Extract the (x, y) coordinate from the center of the cell holding the provided text.  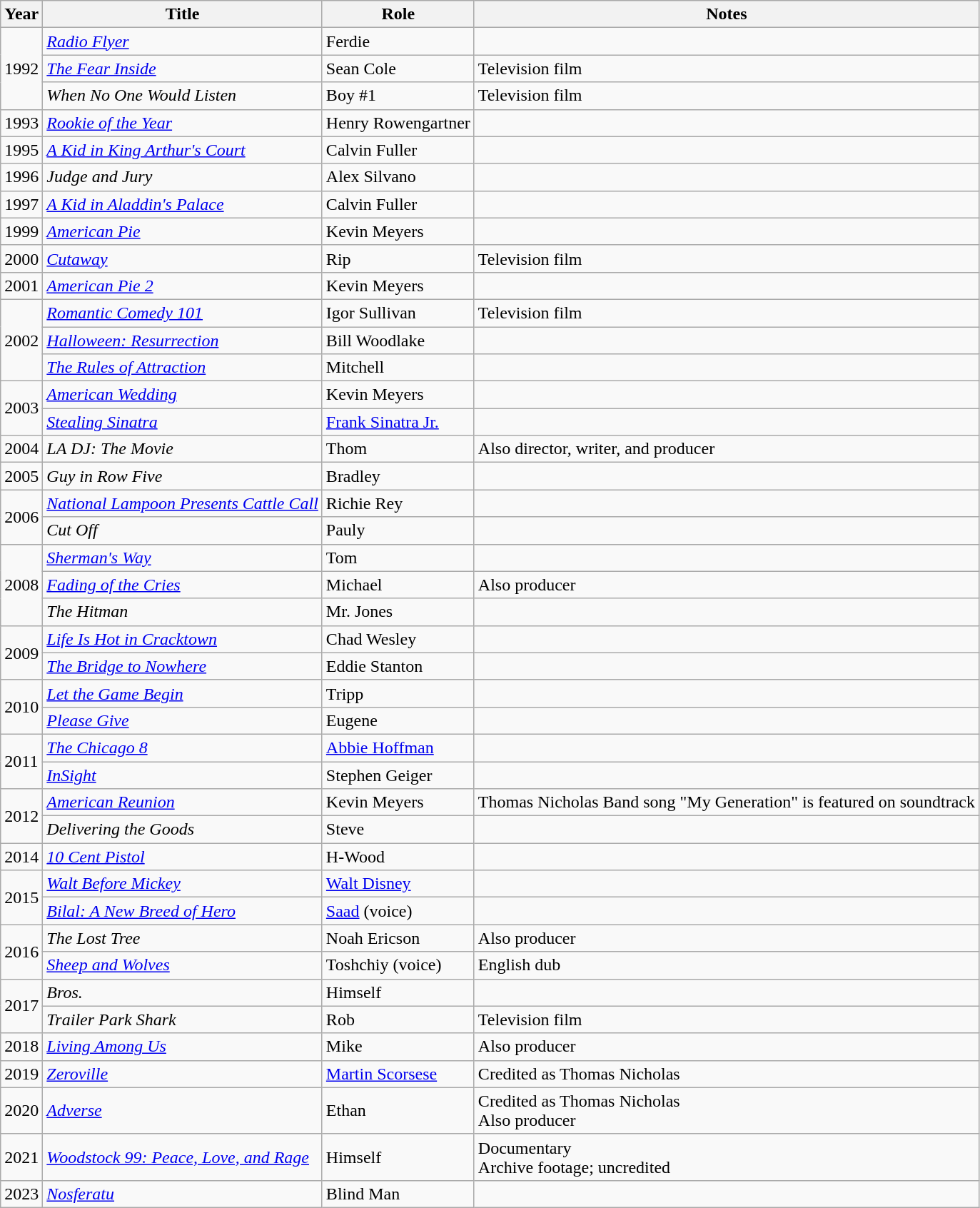
2009 (21, 653)
Mr. Jones (398, 612)
Cutaway (183, 258)
Mike (398, 1047)
Life Is Hot in Cracktown (183, 639)
Also director, writer, and producer (727, 449)
Pauly (398, 530)
2004 (21, 449)
Zeroville (183, 1074)
2021 (21, 1157)
Credited as Thomas NicholasAlso producer (727, 1111)
2020 (21, 1111)
Eugene (398, 720)
1995 (21, 150)
Steve (398, 830)
Trailer Park Shark (183, 1020)
2016 (21, 952)
Boy #1 (398, 96)
American Wedding (183, 395)
2010 (21, 707)
2003 (21, 408)
2002 (21, 340)
Year (21, 14)
Thom (398, 449)
American Pie (183, 231)
Sean Cole (398, 69)
2006 (21, 517)
1993 (21, 123)
Delivering the Goods (183, 830)
Tripp (398, 693)
DocumentaryArchive footage; uncredited (727, 1157)
Judge and Jury (183, 177)
Blind Man (398, 1194)
Toshchiy (voice) (398, 965)
2014 (21, 857)
Michael (398, 585)
2011 (21, 761)
The Bridge to Nowhere (183, 666)
Halloween: Resurrection (183, 341)
Stephen Geiger (398, 775)
Alex Silvano (398, 177)
Fading of the Cries (183, 585)
LA DJ: The Movie (183, 449)
Rip (398, 258)
10 Cent Pistol (183, 857)
Rookie of the Year (183, 123)
The Chicago 8 (183, 748)
National Lampoon Presents Cattle Call (183, 503)
Bilal: A New Breed of Hero (183, 911)
1992 (21, 69)
Ethan (398, 1111)
Frank Sinatra Jr. (398, 422)
The Rules of Attraction (183, 368)
2015 (21, 897)
2023 (21, 1194)
Henry Rowengartner (398, 123)
Rob (398, 1020)
1996 (21, 177)
Role (398, 14)
2017 (21, 1006)
Walt Before Mickey (183, 884)
Abbie Hoffman (398, 748)
2019 (21, 1074)
Igor Sullivan (398, 313)
Please Give (183, 720)
Mitchell (398, 368)
InSight (183, 775)
Radio Flyer (183, 41)
The Hitman (183, 612)
Martin Scorsese (398, 1074)
Sheep and Wolves (183, 965)
Bros. (183, 992)
Nosferatu (183, 1194)
Thomas Nicholas Band song "My Generation" is featured on soundtrack (727, 802)
2005 (21, 476)
Walt Disney (398, 884)
Ferdie (398, 41)
1997 (21, 204)
Eddie Stanton (398, 666)
Guy in Row Five (183, 476)
Saad (voice) (398, 911)
Chad Wesley (398, 639)
Stealing Sinatra (183, 422)
1999 (21, 231)
Bill Woodlake (398, 341)
Bradley (398, 476)
2012 (21, 816)
A Kid in King Arthur's Court (183, 150)
When No One Would Listen (183, 96)
Notes (727, 14)
Cut Off (183, 530)
Noah Ericson (398, 938)
Romantic Comedy 101 (183, 313)
Tom (398, 558)
2008 (21, 585)
The Lost Tree (183, 938)
Adverse (183, 1111)
Let the Game Begin (183, 693)
English dub (727, 965)
Living Among Us (183, 1047)
2018 (21, 1047)
American Pie 2 (183, 286)
The Fear Inside (183, 69)
Title (183, 14)
Credited as Thomas Nicholas (727, 1074)
American Reunion (183, 802)
2001 (21, 286)
A Kid in Aladdin's Palace (183, 204)
Sherman's Way (183, 558)
Woodstock 99: Peace, Love, and Rage (183, 1157)
Richie Rey (398, 503)
H-Wood (398, 857)
2000 (21, 258)
